Scan for the cell matching the given text and deliver its [X, Y] coordinate at center. 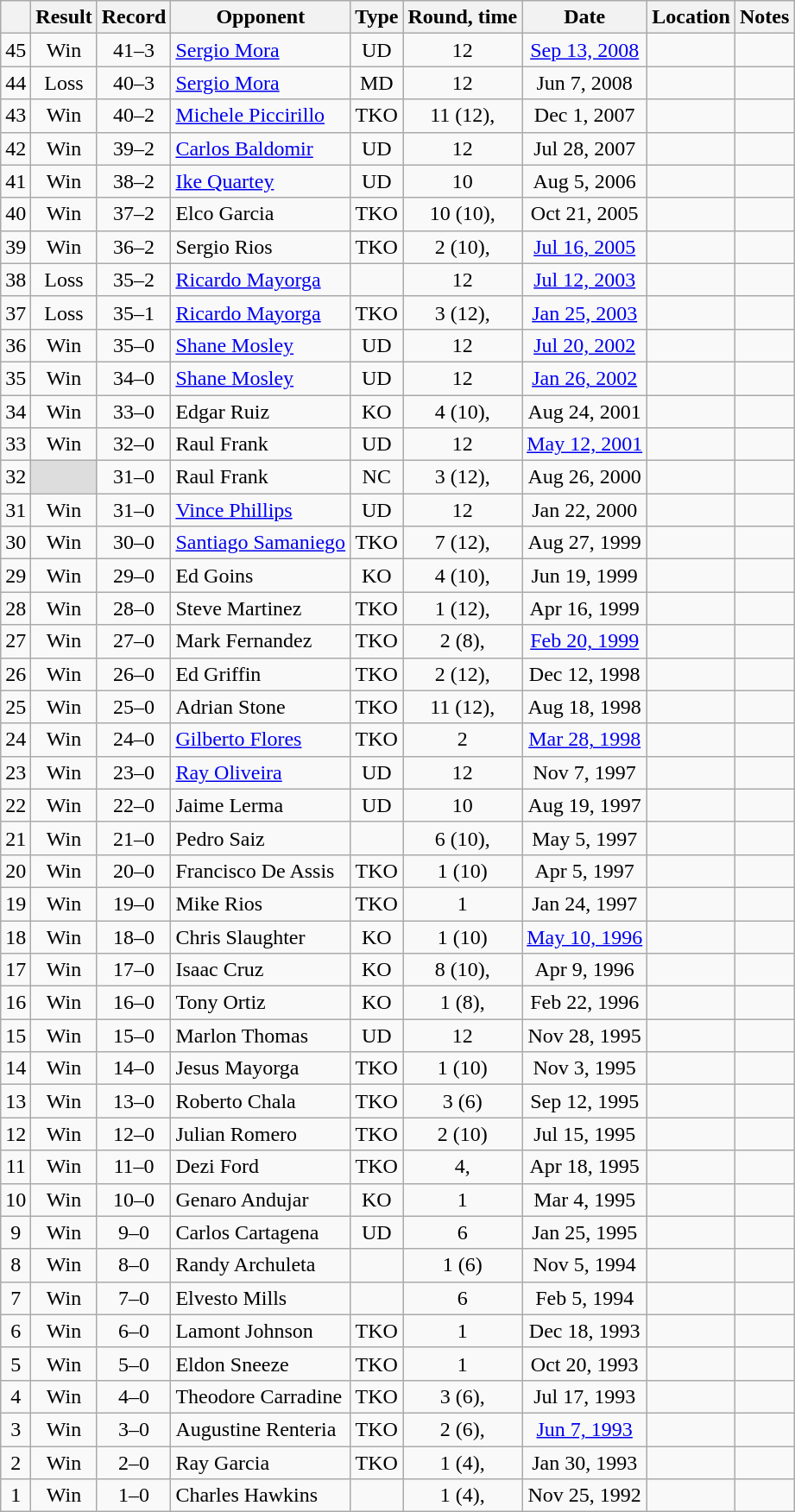
Randy Archuleta [261, 1265]
2 (12), [463, 674]
39–2 [134, 148]
Dec 1, 2007 [585, 116]
Ray Garcia [261, 1463]
34 [16, 412]
21–0 [134, 838]
14 [16, 1068]
Round, time [463, 17]
11 [16, 1167]
3 (6) [463, 1101]
Edgar Ruiz [261, 412]
9–0 [134, 1232]
Ed Griffin [261, 674]
33 [16, 444]
Record [134, 17]
Aug 26, 2000 [585, 477]
Feb 5, 1994 [585, 1298]
18–0 [134, 936]
Aug 27, 1999 [585, 543]
Steve Martinez [261, 608]
24 [16, 740]
Nov 28, 1995 [585, 1036]
Tony Ortiz [261, 1003]
Gilberto Flores [261, 740]
Opponent [261, 17]
Apr 18, 1995 [585, 1167]
Aug 19, 1997 [585, 805]
3 [16, 1429]
2 (6), [463, 1429]
Lamont Johnson [261, 1331]
Sep 12, 1995 [585, 1101]
36–2 [134, 247]
Carlos Baldomir [261, 148]
7 (12), [463, 543]
4, [463, 1167]
Nov 3, 1995 [585, 1068]
Apr 16, 1999 [585, 608]
Jul 17, 1993 [585, 1396]
1 (12), [463, 608]
Jun 19, 1999 [585, 576]
Jan 22, 2000 [585, 510]
1 (8), [463, 1003]
Ray Oliveira [261, 772]
May 12, 2001 [585, 444]
Nov 25, 1992 [585, 1496]
Location [691, 17]
41 [16, 181]
Type [376, 17]
Jan 25, 2003 [585, 312]
29 [16, 576]
Nov 7, 1997 [585, 772]
33–0 [134, 412]
Ed Goins [261, 576]
37–2 [134, 214]
31 [16, 510]
Carlos Cartagena [261, 1232]
Chris Slaughter [261, 936]
Isaac Cruz [261, 970]
Sep 13, 2008 [585, 50]
2–0 [134, 1463]
Augustine Renteria [261, 1429]
Jan 26, 2002 [585, 378]
26 [16, 674]
19 [16, 904]
23 [16, 772]
4–0 [134, 1396]
Julian Romero [261, 1134]
34–0 [134, 378]
Feb 22, 1996 [585, 1003]
2 (10) [463, 1134]
7 [16, 1298]
40 [16, 214]
18 [16, 936]
27 [16, 641]
21 [16, 838]
3 (6), [463, 1396]
May 10, 1996 [585, 936]
1–0 [134, 1496]
20–0 [134, 871]
30 [16, 543]
Oct 21, 2005 [585, 214]
Pedro Saiz [261, 838]
Ike Quartey [261, 181]
38–2 [134, 181]
20 [16, 871]
2 (10), [463, 247]
Jul 28, 2007 [585, 148]
44 [16, 83]
Oct 20, 1993 [585, 1364]
17 [16, 970]
Vince Phillips [261, 510]
Result [64, 17]
Michele Piccirillo [261, 116]
5–0 [134, 1364]
25 [16, 707]
13 [16, 1101]
35 [16, 378]
Jan 25, 1995 [585, 1232]
10–0 [134, 1200]
Dezi Ford [261, 1167]
12–0 [134, 1134]
Notes [764, 17]
8 (10), [463, 970]
Santiago Samaniego [261, 543]
17–0 [134, 970]
Mar 4, 1995 [585, 1200]
28–0 [134, 608]
16 [16, 1003]
13–0 [134, 1101]
Apr 5, 1997 [585, 871]
22 [16, 805]
MD [376, 83]
25–0 [134, 707]
Feb 20, 1999 [585, 641]
Aug 24, 2001 [585, 412]
Jul 12, 2003 [585, 280]
Jul 16, 2005 [585, 247]
11–0 [134, 1167]
45 [16, 50]
Francisco De Assis [261, 871]
Jaime Lerma [261, 805]
15 [16, 1036]
4 [16, 1396]
9 [16, 1232]
Sergio Rios [261, 247]
8 [16, 1265]
8–0 [134, 1265]
22–0 [134, 805]
37 [16, 312]
15–0 [134, 1036]
Theodore Carradine [261, 1396]
6–0 [134, 1331]
39 [16, 247]
35–1 [134, 312]
24–0 [134, 740]
Elvesto Mills [261, 1298]
Genaro Andujar [261, 1200]
43 [16, 116]
Marlon Thomas [261, 1036]
Charles Hawkins [261, 1496]
Roberto Chala [261, 1101]
Adrian Stone [261, 707]
23–0 [134, 772]
30–0 [134, 543]
NC [376, 477]
40–2 [134, 116]
Mark Fernandez [261, 641]
27–0 [134, 641]
14–0 [134, 1068]
Elco Garcia [261, 214]
1 (6) [463, 1265]
38 [16, 280]
3–0 [134, 1429]
2 (8), [463, 641]
Date [585, 17]
42 [16, 148]
Aug 5, 2006 [585, 181]
Jan 24, 1997 [585, 904]
Dec 12, 1998 [585, 674]
10 (10), [463, 214]
May 5, 1997 [585, 838]
26–0 [134, 674]
35–0 [134, 345]
29–0 [134, 576]
5 [16, 1364]
Jesus Mayorga [261, 1068]
Jul 20, 2002 [585, 345]
Jul 15, 1995 [585, 1134]
32–0 [134, 444]
41–3 [134, 50]
36 [16, 345]
Nov 5, 1994 [585, 1265]
28 [16, 608]
16–0 [134, 1003]
Jan 30, 1993 [585, 1463]
35–2 [134, 280]
19–0 [134, 904]
Jun 7, 2008 [585, 83]
Mike Rios [261, 904]
Dec 18, 1993 [585, 1331]
32 [16, 477]
Eldon Sneeze [261, 1364]
Mar 28, 1998 [585, 740]
Jun 7, 1993 [585, 1429]
6 (10), [463, 838]
Apr 9, 1996 [585, 970]
7–0 [134, 1298]
Aug 18, 1998 [585, 707]
40–3 [134, 83]
